Return the [x, y] coordinate for the center point of the cell that contains the specified text.  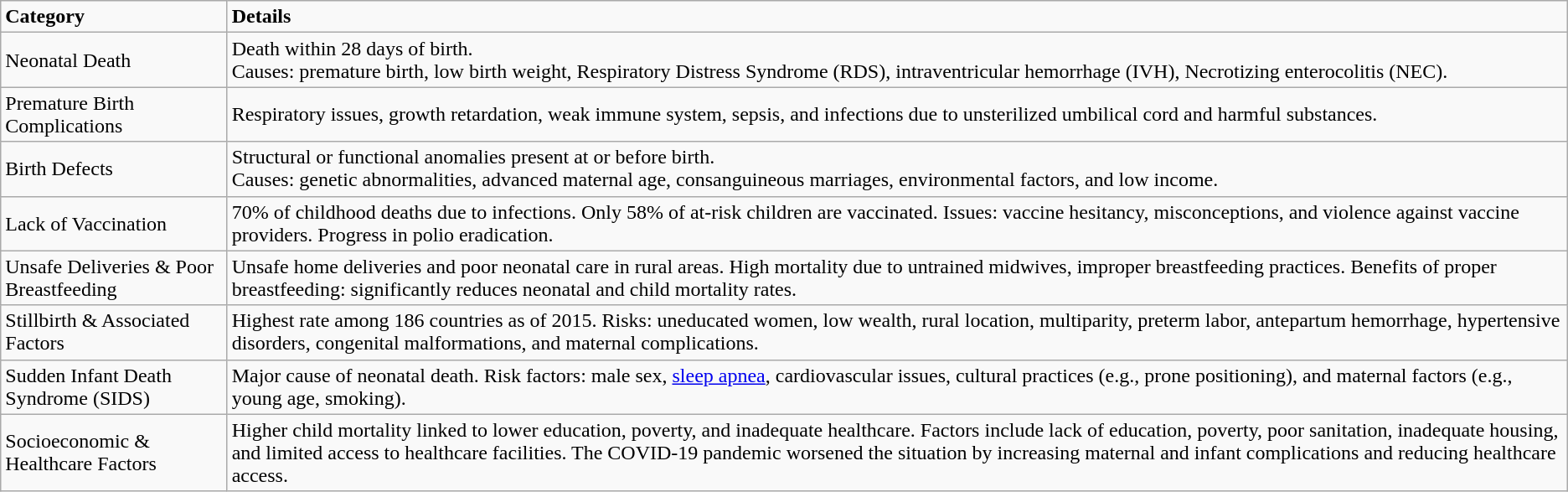
Neonatal Death [114, 60]
Stillbirth & Associated Factors [114, 332]
Category [114, 17]
Premature Birth Complications [114, 114]
Unsafe Deliveries & Poor Breastfeeding [114, 278]
Respiratory issues, growth retardation, weak immune system, sepsis, and infections due to unsterilized umbilical cord and harmful substances. [897, 114]
Birth Defects [114, 169]
Socioeconomic & Healthcare Factors [114, 453]
Details [897, 17]
Sudden Infant Death Syndrome (SIDS) [114, 387]
Lack of Vaccination [114, 223]
